For the text-containing cell, return its midpoint in (x, y) coordinate format. 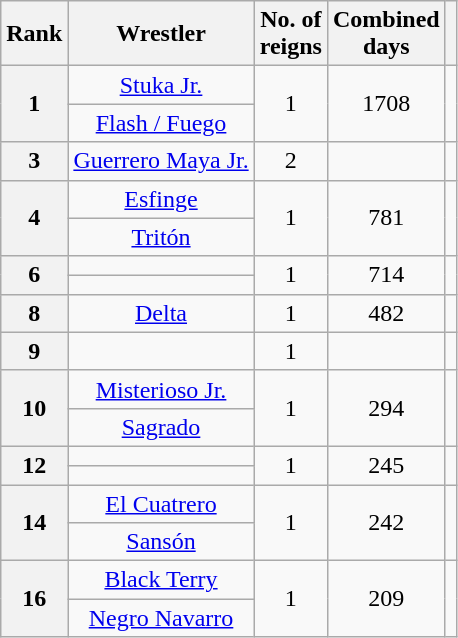
3 (34, 161)
Stuka Jr. (161, 85)
8 (34, 313)
6 (34, 275)
Black Terry (161, 580)
12 (34, 465)
Tritón (161, 237)
10 (34, 408)
1708 (386, 104)
209 (386, 599)
Guerrero Maya Jr. (161, 161)
294 (386, 408)
Sansón (161, 542)
Esfinge (161, 199)
4 (34, 218)
781 (386, 218)
16 (34, 599)
Flash / Fuego (161, 123)
Misterioso Jr. (161, 389)
No. ofreigns (290, 34)
Sagrado (161, 427)
Negro Navarro (161, 618)
Delta (161, 313)
245 (386, 465)
482 (386, 313)
14 (34, 522)
2 (290, 161)
El Cuatrero (161, 503)
242 (386, 522)
Wrestler (161, 34)
9 (34, 351)
Rank (34, 34)
Combineddays (386, 34)
714 (386, 275)
